Find where the given text appears and provide that cell's center as (x, y) coordinate. 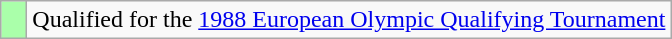
Qualified for the 1988 European Olympic Qualifying Tournament (349, 20)
